Return the (X, Y) coordinate for the center point of the cell that contains the specified text.  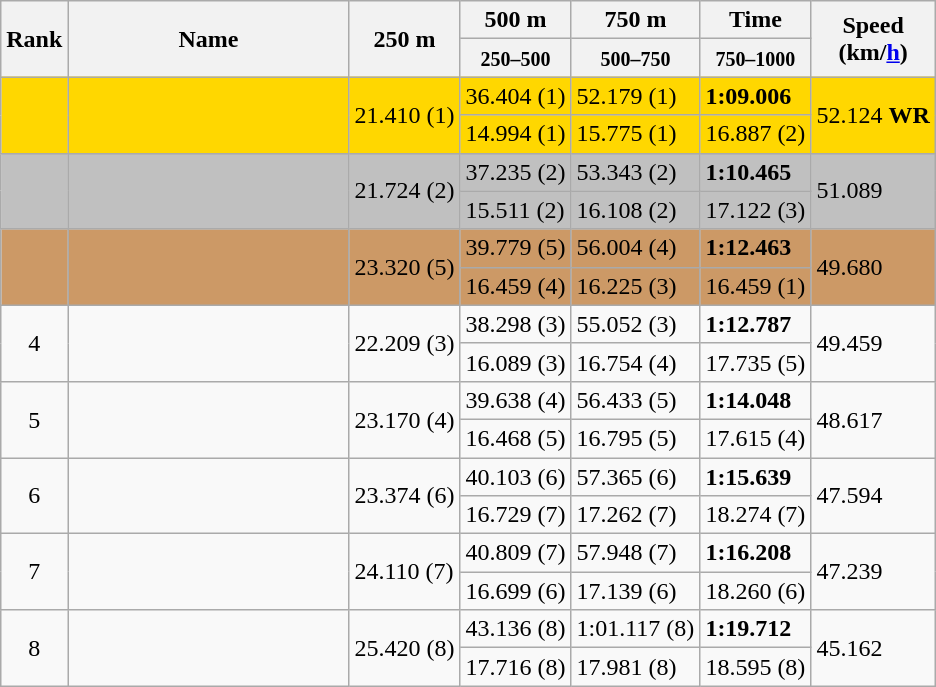
43.136 (8) (516, 629)
15.775 (1) (636, 134)
48.617 (873, 419)
21.724 (2) (404, 191)
6 (34, 496)
17.716 (8) (516, 667)
17.615 (4) (756, 438)
25.420 (8) (404, 648)
7 (34, 572)
750 m (636, 20)
16.887 (2) (756, 134)
21.410 (1) (404, 115)
39.638 (4) (516, 400)
23.170 (4) (404, 419)
15.511 (2) (516, 210)
24.110 (7) (404, 572)
4 (34, 343)
500 m (516, 20)
1:12.787 (756, 324)
57.365 (6) (636, 477)
Name (208, 39)
17.139 (6) (636, 591)
56.433 (5) (636, 400)
1:10.465 (756, 172)
16.108 (2) (636, 210)
1:09.006 (756, 96)
250–500 (516, 58)
39.779 (5) (516, 248)
16.089 (3) (516, 362)
49.680 (873, 267)
16.795 (5) (636, 438)
1:01.117 (8) (636, 629)
17.981 (8) (636, 667)
40.103 (6) (516, 477)
52.179 (1) (636, 96)
1:12.463 (756, 248)
250 m (404, 39)
1:14.048 (756, 400)
55.052 (3) (636, 324)
1:16.208 (756, 553)
45.162 (873, 648)
18.274 (7) (756, 515)
1:15.639 (756, 477)
40.809 (7) (516, 553)
750–1000 (756, 58)
1:19.712 (756, 629)
47.239 (873, 572)
14.994 (1) (516, 134)
16.459 (4) (516, 286)
16.459 (1) (756, 286)
38.298 (3) (516, 324)
Speed(km/h) (873, 39)
51.089 (873, 191)
52.124 WR (873, 115)
53.343 (2) (636, 172)
18.595 (8) (756, 667)
37.235 (2) (516, 172)
17.735 (5) (756, 362)
57.948 (7) (636, 553)
16.225 (3) (636, 286)
16.468 (5) (516, 438)
49.459 (873, 343)
22.209 (3) (404, 343)
500–750 (636, 58)
18.260 (6) (756, 591)
5 (34, 419)
47.594 (873, 496)
8 (34, 648)
16.699 (6) (516, 591)
23.320 (5) (404, 267)
17.122 (3) (756, 210)
56.004 (4) (636, 248)
17.262 (7) (636, 515)
16.729 (7) (516, 515)
36.404 (1) (516, 96)
Rank (34, 39)
23.374 (6) (404, 496)
16.754 (4) (636, 362)
Time (756, 20)
